Find where the given text appears and provide that cell's center as (X, Y) coordinate. 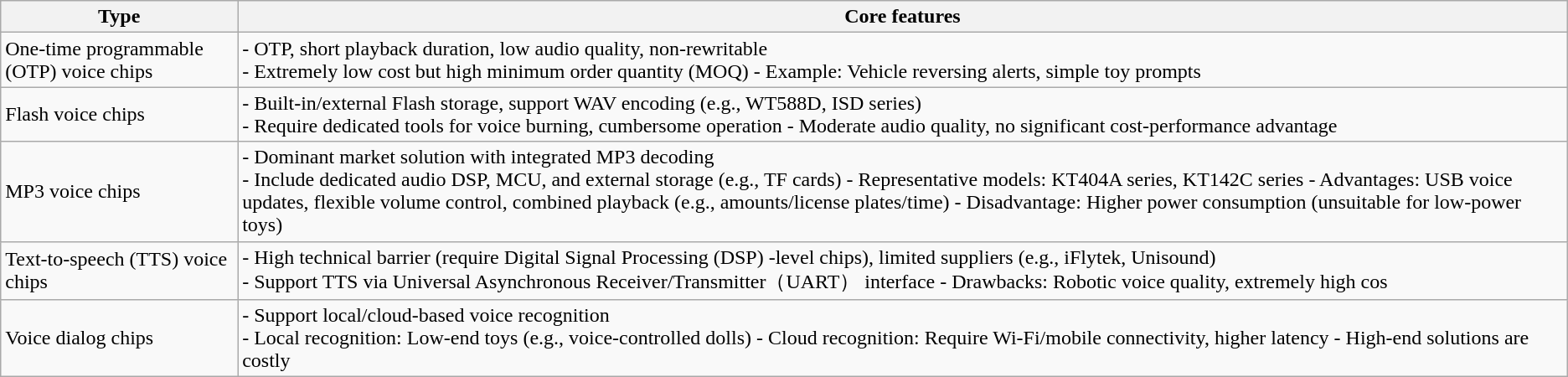
Voice dialog chips (119, 338)
MP3 voice chips (119, 191)
Type (119, 17)
One-time programmable (OTP) voice chips (119, 60)
Text-to-speech (TTS) voice chips (119, 271)
Core features (903, 17)
Flash voice chips (119, 114)
